Pinpoint the cell where the given text exists, returning its (X, Y) midpoint coordinate. 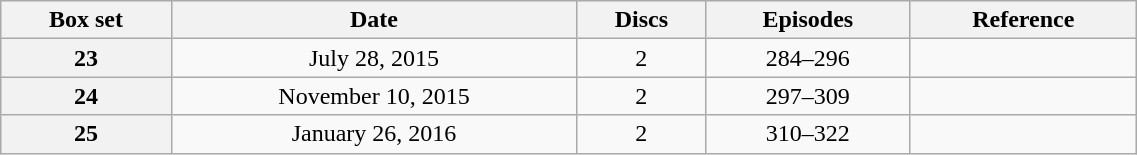
310–322 (808, 134)
284–296 (808, 58)
25 (86, 134)
January 26, 2016 (374, 134)
Discs (642, 20)
November 10, 2015 (374, 96)
Box set (86, 20)
Date (374, 20)
23 (86, 58)
297–309 (808, 96)
24 (86, 96)
July 28, 2015 (374, 58)
Reference (1024, 20)
Episodes (808, 20)
